Extract the [X, Y] coordinate from the center of the cell holding the provided text.  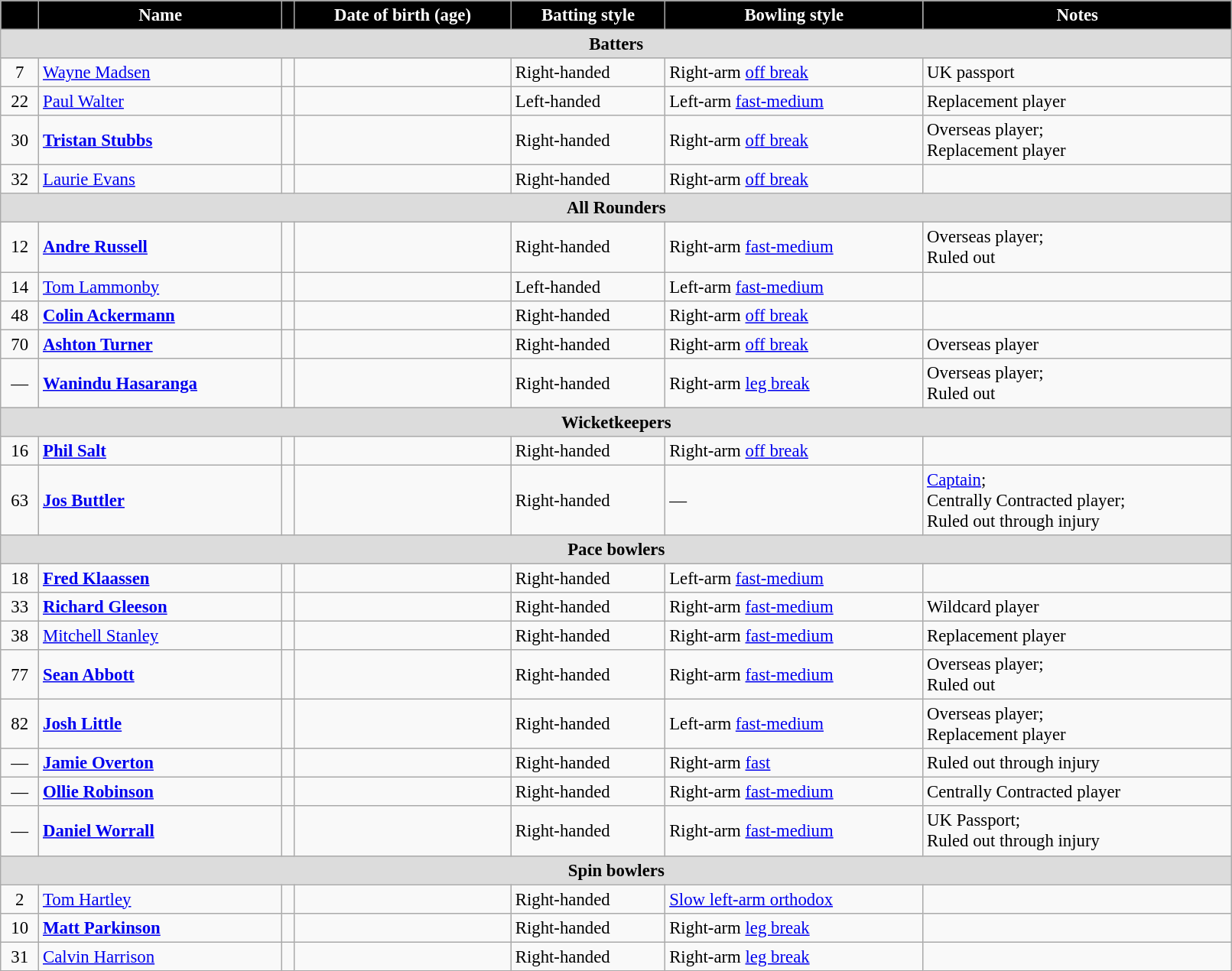
Fred Klaassen [161, 578]
33 [20, 607]
Colin Ackermann [161, 315]
Name [161, 15]
Captain; Centrally Contracted player; Ruled out through injury [1078, 500]
Laurie Evans [161, 180]
Batting style [587, 15]
Slow left-arm orthodox [794, 899]
Wildcard player [1078, 607]
Jamie Overton [161, 763]
All Rounders [616, 209]
38 [20, 636]
Phil Salt [161, 451]
70 [20, 344]
Tristan Stubbs [161, 141]
Date of birth (age) [403, 15]
Paul Walter [161, 102]
Ashton Turner [161, 344]
Tom Hartley [161, 899]
Josh Little [161, 725]
Ollie Robinson [161, 792]
Tom Lammonby [161, 287]
Wicketkeepers [616, 422]
10 [20, 927]
31 [20, 956]
48 [20, 315]
12 [20, 248]
30 [20, 141]
Calvin Harrison [161, 956]
16 [20, 451]
Centrally Contracted player [1078, 792]
7 [20, 73]
Notes [1078, 15]
14 [20, 287]
Sean Abbott [161, 674]
Daniel Worrall [161, 832]
Matt Parkinson [161, 927]
Wanindu Hasaranga [161, 382]
UK passport [1078, 73]
Bowling style [794, 15]
77 [20, 674]
Overseas player [1078, 344]
UK Passport; Ruled out through injury [1078, 832]
63 [20, 500]
Jos Buttler [161, 500]
Pace bowlers [616, 550]
Batters [616, 44]
Spin bowlers [616, 870]
Andre Russell [161, 248]
Ruled out through injury [1078, 763]
Mitchell Stanley [161, 636]
2 [20, 899]
Richard Gleeson [161, 607]
18 [20, 578]
22 [20, 102]
Right-arm fast [794, 763]
Wayne Madsen [161, 73]
82 [20, 725]
32 [20, 180]
